For the text-containing cell, return its midpoint in (x, y) coordinate format. 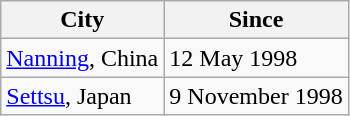
12 May 1998 (256, 58)
City (82, 20)
9 November 1998 (256, 96)
Since (256, 20)
Nanning, China (82, 58)
Settsu, Japan (82, 96)
